Extract the (X, Y) coordinate from the center of the cell holding the provided text.  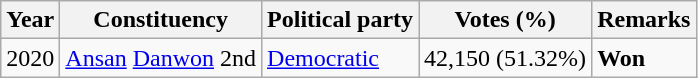
Votes (%) (506, 20)
42,150 (51.32%) (506, 58)
Ansan Danwon 2nd (161, 58)
Political party (340, 20)
Year (30, 20)
Constituency (161, 20)
Democratic (340, 58)
Won (644, 58)
2020 (30, 58)
Remarks (644, 20)
